Search for the cell housing the specified text and yield its [X, Y] center coordinate. 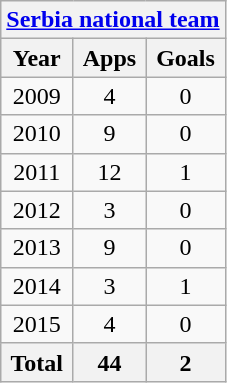
Serbia national team [113, 20]
2015 [37, 324]
12 [110, 172]
2 [186, 362]
Year [37, 58]
2014 [37, 286]
Total [37, 362]
2009 [37, 96]
2011 [37, 172]
Apps [110, 58]
44 [110, 362]
2012 [37, 210]
Goals [186, 58]
2013 [37, 248]
2010 [37, 134]
